Scan for the cell matching the given text and deliver its [X, Y] coordinate at center. 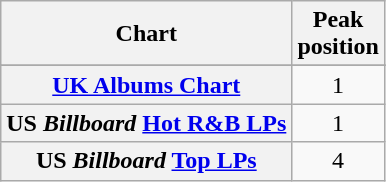
US Billboard Hot R&B LPs [146, 123]
Chart [146, 34]
4 [338, 161]
US Billboard Top LPs [146, 161]
UK Albums Chart [146, 85]
Peak position [338, 34]
